Detect which cell encompasses the target text, then output its (x, y) center coordinate. 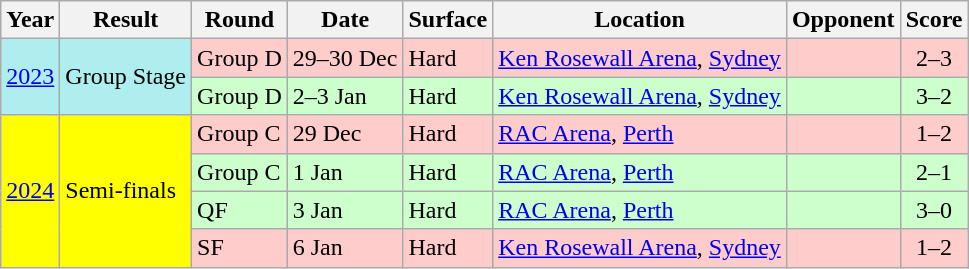
Date (345, 20)
3–0 (934, 210)
SF (240, 248)
2–3 (934, 58)
Opponent (843, 20)
29 Dec (345, 134)
2–1 (934, 172)
Surface (448, 20)
Round (240, 20)
Location (640, 20)
2024 (30, 191)
Year (30, 20)
2–3 Jan (345, 96)
QF (240, 210)
Score (934, 20)
2023 (30, 77)
3 Jan (345, 210)
6 Jan (345, 248)
29–30 Dec (345, 58)
1 Jan (345, 172)
Group Stage (126, 77)
3–2 (934, 96)
Result (126, 20)
Semi-finals (126, 191)
